From the cell containing the given text, extract its center point as (X, Y) coordinate. 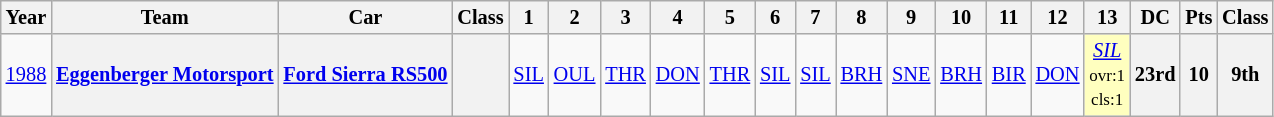
7 (815, 17)
Pts (1198, 17)
DC (1155, 17)
1988 (26, 75)
13 (1107, 17)
Car (365, 17)
Ford Sierra RS500 (365, 75)
Team (164, 17)
6 (775, 17)
23rd (1155, 75)
2 (575, 17)
Eggenberger Motorsport (164, 75)
SILovr:1cls:1 (1107, 75)
BIR (1009, 75)
Year (26, 17)
12 (1058, 17)
8 (862, 17)
4 (678, 17)
9th (1245, 75)
11 (1009, 17)
5 (730, 17)
SNE (911, 75)
1 (529, 17)
3 (625, 17)
OUL (575, 75)
9 (911, 17)
